Extract the [x, y] coordinate from the center of the cell holding the provided text.  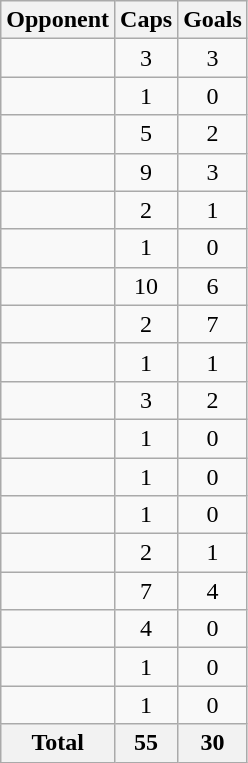
6 [213, 286]
5 [146, 134]
9 [146, 172]
Caps [146, 20]
Goals [213, 20]
Total [58, 743]
55 [146, 743]
10 [146, 286]
Opponent [58, 20]
30 [213, 743]
